Extract the [X, Y] coordinate from the center of the cell holding the provided text.  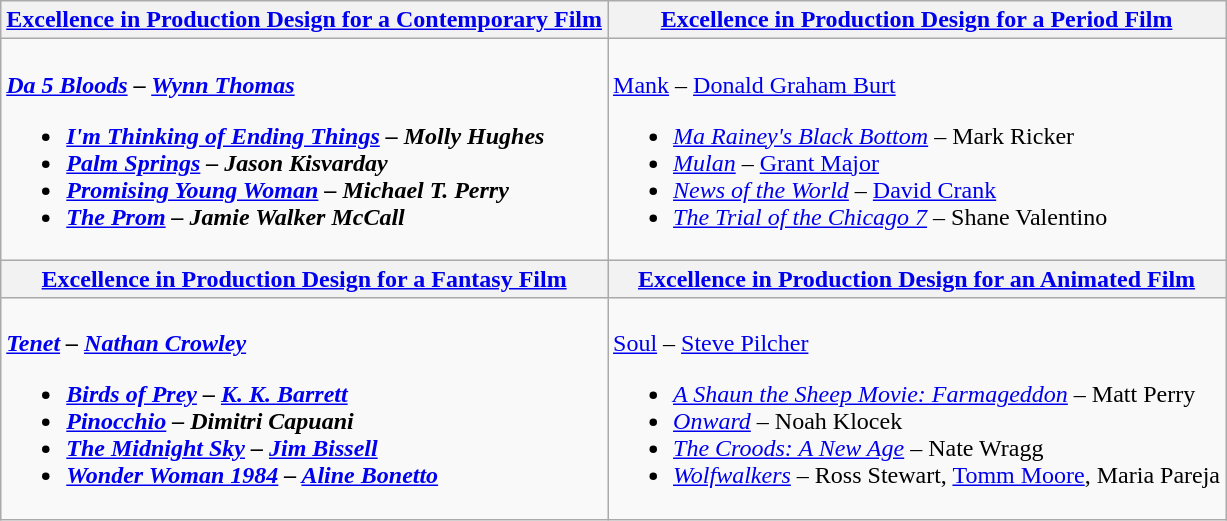
Tenet – Nathan CrowleyBirds of Prey – K. K. BarrettPinocchio – Dimitri CapuaniThe Midnight Sky – Jim BissellWonder Woman 1984 – Aline Bonetto [304, 408]
Excellence in Production Design for a Fantasy Film [304, 279]
Excellence in Production Design for an Animated Film [917, 279]
Excellence in Production Design for a Contemporary Film [304, 20]
Excellence in Production Design for a Period Film [917, 20]
